Pinpoint the cell where the given text exists, returning its [X, Y] midpoint coordinate. 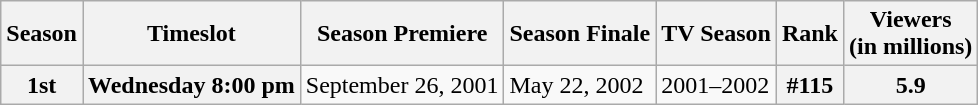
Season [42, 34]
Timeslot [191, 34]
5.9 [910, 85]
Wednesday 8:00 pm [191, 85]
TV Season [716, 34]
May 22, 2002 [580, 85]
2001–2002 [716, 85]
Rank [810, 34]
Season Premiere [402, 34]
Viewers(in millions) [910, 34]
September 26, 2001 [402, 85]
Season Finale [580, 34]
1st [42, 85]
#115 [810, 85]
